Scan for the cell matching the given text and deliver its [x, y] coordinate at center. 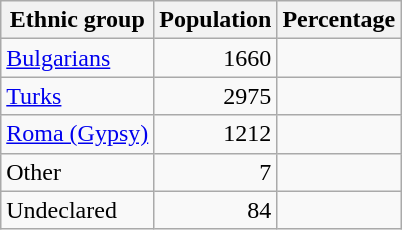
1660 [216, 58]
1212 [216, 134]
84 [216, 210]
2975 [216, 96]
Ethnic group [78, 20]
Other [78, 172]
7 [216, 172]
Roma (Gypsy) [78, 134]
Turks [78, 96]
Population [216, 20]
Undeclared [78, 210]
Percentage [339, 20]
Bulgarians [78, 58]
